Pinpoint the cell where the given text exists, returning its (X, Y) midpoint coordinate. 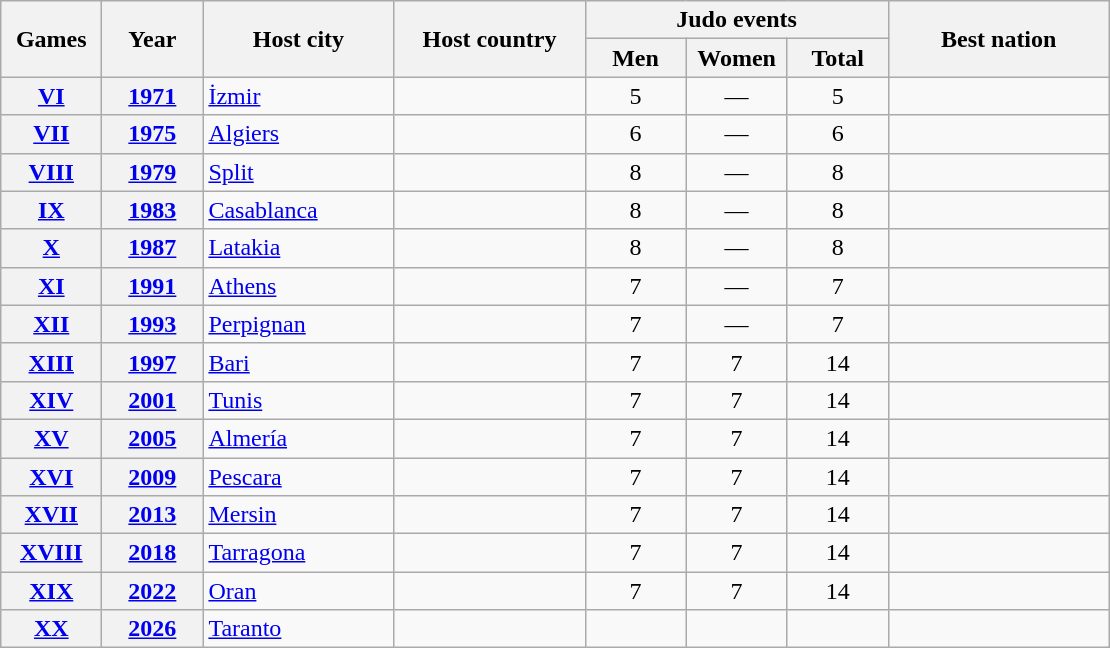
Host country (490, 39)
1993 (152, 324)
Taranto (298, 629)
Athens (298, 286)
Latakia (298, 248)
1975 (152, 134)
Year (152, 39)
Mersin (298, 515)
XIII (52, 362)
Judo events (736, 20)
Women (736, 58)
VII (52, 134)
2001 (152, 400)
Total (838, 58)
1987 (152, 248)
2018 (152, 553)
Host city (298, 39)
Bari (298, 362)
1971 (152, 96)
2026 (152, 629)
1979 (152, 172)
VIII (52, 172)
1991 (152, 286)
Oran (298, 591)
Games (52, 39)
1983 (152, 210)
2009 (152, 477)
Algiers (298, 134)
XX (52, 629)
Tunis (298, 400)
2022 (152, 591)
Perpignan (298, 324)
XVI (52, 477)
XVIII (52, 553)
XIV (52, 400)
Men (636, 58)
X (52, 248)
XV (52, 438)
XIX (52, 591)
XVII (52, 515)
2013 (152, 515)
2005 (152, 438)
Split (298, 172)
Best nation (998, 39)
Pescara (298, 477)
XI (52, 286)
Casablanca (298, 210)
1997 (152, 362)
VI (52, 96)
IX (52, 210)
XII (52, 324)
İzmir (298, 96)
Tarragona (298, 553)
Almería (298, 438)
